Capture the cell that displays the provided text and extract its [x, y] central coordinate. 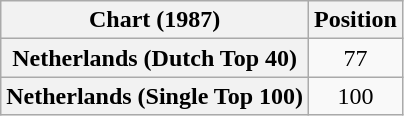
Netherlands (Dutch Top 40) [155, 58]
Chart (1987) [155, 20]
Position [356, 20]
Netherlands (Single Top 100) [155, 96]
100 [356, 96]
77 [356, 58]
